Identify which cell holds the provided text, then report its (x, y) central coordinate. 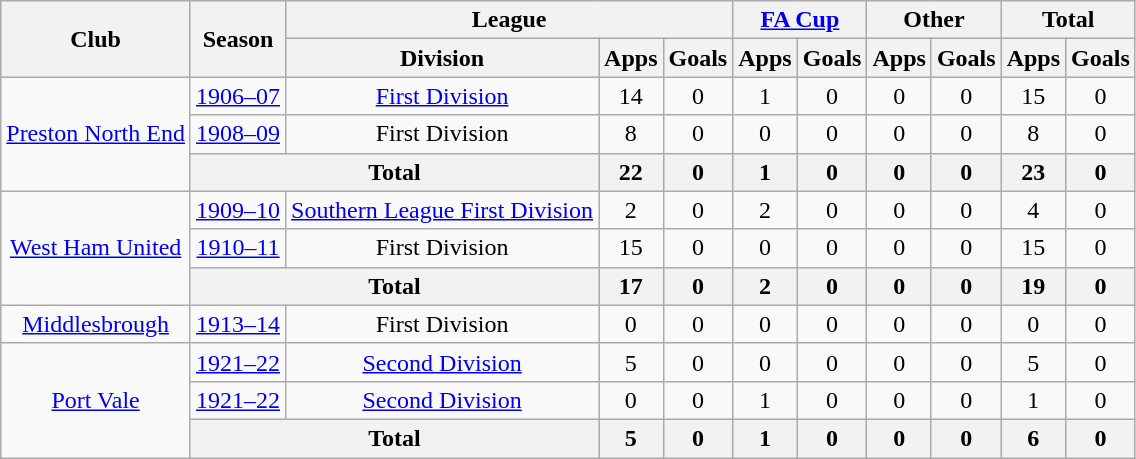
Division (442, 58)
1906–07 (238, 96)
22 (631, 172)
Club (96, 39)
23 (1033, 172)
1910–11 (238, 248)
1908–09 (238, 134)
Port Vale (96, 400)
Other (934, 20)
FA Cup (800, 20)
4 (1033, 210)
Season (238, 39)
14 (631, 96)
Preston North End (96, 134)
19 (1033, 286)
Middlesbrough (96, 324)
1913–14 (238, 324)
17 (631, 286)
1909–10 (238, 210)
Southern League First Division (442, 210)
League (510, 20)
West Ham United (96, 248)
6 (1033, 438)
